Output the [X, Y] coordinate of the center of the cell containing the given text.  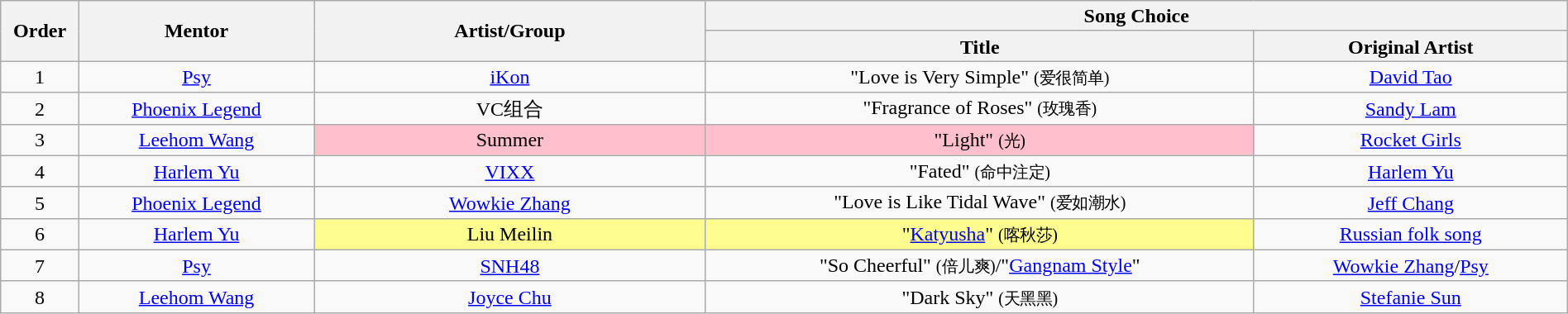
VC组合 [510, 108]
Stefanie Sun [1411, 297]
Title [979, 46]
"Fragrance of Roses" (玫瑰香) [979, 108]
Sandy Lam [1411, 108]
Order [40, 31]
Song Choice [1136, 17]
Original Artist [1411, 46]
"Love is Like Tidal Wave" (爱如潮水) [979, 202]
1 [40, 77]
"Light" (光) [979, 140]
Mentor [196, 31]
Artist/Group [510, 31]
6 [40, 234]
"Dark Sky" (天黑黑) [979, 297]
8 [40, 297]
Rocket Girls [1411, 140]
Liu Meilin [510, 234]
iKon [510, 77]
Summer [510, 140]
7 [40, 265]
Wowkie Zhang [510, 202]
"Katyusha" (喀秋莎) [979, 234]
VIXX [510, 171]
Wowkie Zhang/Psy [1411, 265]
5 [40, 202]
David Tao [1411, 77]
3 [40, 140]
Joyce Chu [510, 297]
2 [40, 108]
Russian folk song [1411, 234]
"Love is Very Simple" (爱很简单) [979, 77]
"Fated" (命中注定) [979, 171]
"So Cheerful" (倍儿爽)/"Gangnam Style" [979, 265]
SNH48 [510, 265]
Jeff Chang [1411, 202]
4 [40, 171]
